For the text-containing cell, return its midpoint in (X, Y) coordinate format. 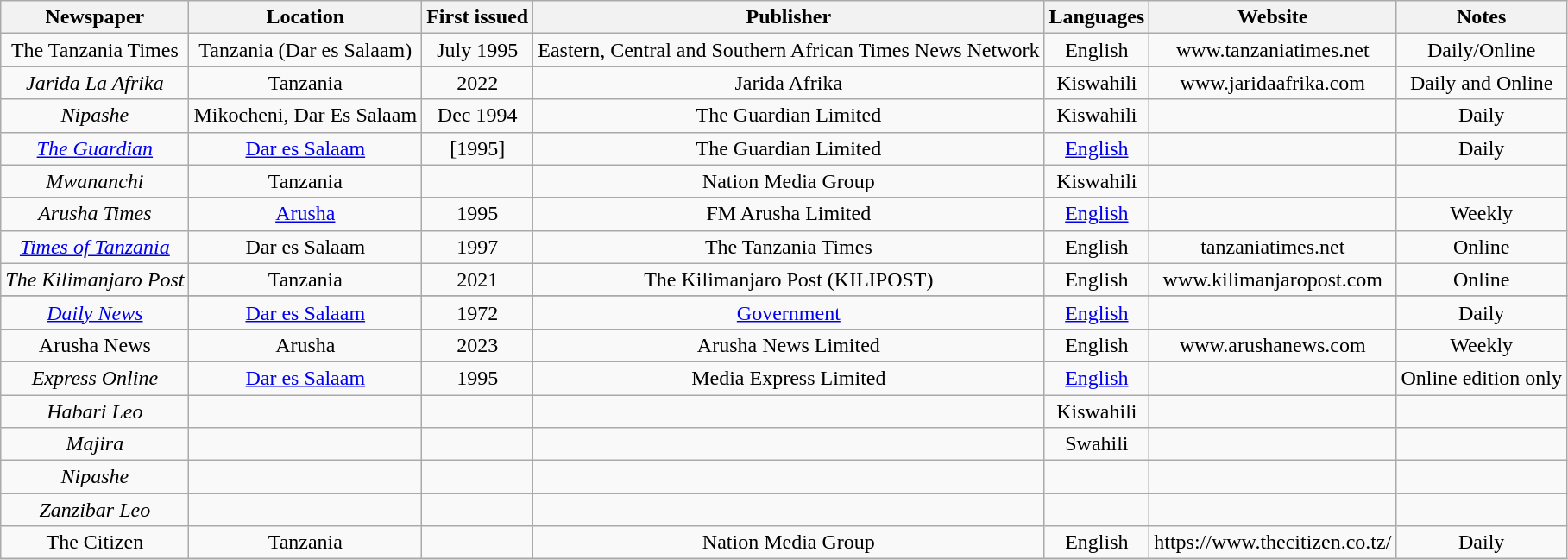
Times of Tanzania (95, 247)
Notes (1482, 17)
Majira (95, 444)
First issued (478, 17)
https://www.thecitizen.co.tz/ (1273, 543)
The Guardian (95, 148)
[1995] (478, 148)
Tanzania (Dar es Salaam) (305, 50)
July 1995 (478, 50)
www.kilimanjaropost.com (1273, 279)
Daily/Online (1482, 50)
www.tanzaniatimes.net (1273, 50)
Jarida La Afrika (95, 83)
2021 (478, 279)
2023 (478, 345)
Mikocheni, Dar Es Salaam (305, 116)
Daily News (95, 312)
Dec 1994 (478, 116)
Online edition only (1482, 378)
Arusha Times (95, 214)
www.arushanews.com (1273, 345)
1997 (478, 247)
Arusha News Limited (789, 345)
www.jaridaafrika.com (1273, 83)
Newspaper (95, 17)
Arusha News (95, 345)
Languages (1097, 17)
Habari Leo (95, 411)
2022 (478, 83)
1972 (478, 312)
Express Online (95, 378)
Jarida Afrika (789, 83)
tanzaniatimes.net (1273, 247)
Mwananchi (95, 181)
Government (789, 312)
Location (305, 17)
Daily and Online (1482, 83)
Zanzibar Leo (95, 510)
FM Arusha Limited (789, 214)
The Citizen (95, 543)
Eastern, Central and Southern African Times News Network (789, 50)
Media Express Limited (789, 378)
Swahili (1097, 444)
Publisher (789, 17)
The Kilimanjaro Post (95, 279)
Website (1273, 17)
The Kilimanjaro Post (KILIPOST) (789, 279)
